From the cell containing the given text, extract its center point as (X, Y) coordinate. 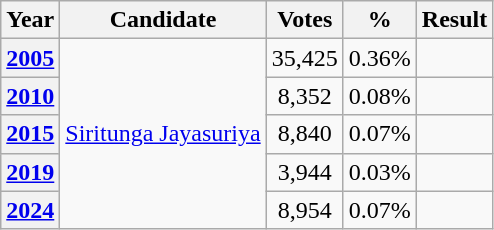
2005 (30, 58)
Year (30, 20)
35,425 (304, 58)
Result (454, 20)
2019 (30, 172)
8,954 (304, 210)
0.03% (380, 172)
8,840 (304, 134)
8,352 (304, 96)
% (380, 20)
0.36% (380, 58)
0.08% (380, 96)
3,944 (304, 172)
Votes (304, 20)
2024 (30, 210)
Siritunga Jayasuriya (163, 134)
2010 (30, 96)
2015 (30, 134)
Candidate (163, 20)
